Output the (x, y) coordinate of the center of the cell containing the given text.  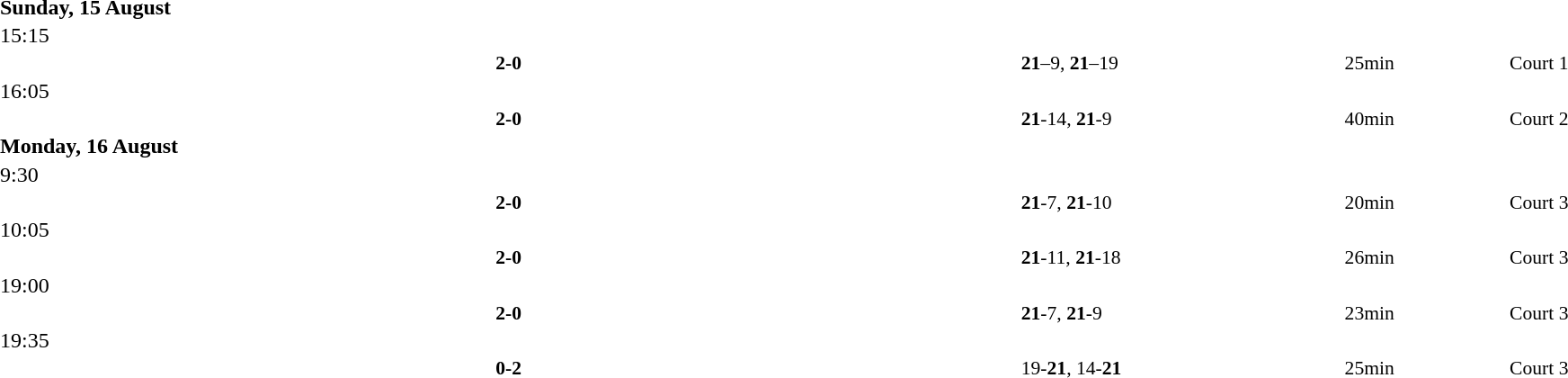
21-11, 21-18 (1180, 257)
21-7, 21-9 (1180, 313)
21-14, 21-9 (1180, 119)
25min (1425, 63)
20min (1425, 202)
23min (1425, 313)
40min (1425, 119)
26min (1425, 257)
21–9, 21–19 (1180, 63)
21-7, 21-10 (1180, 202)
